Detect which cell encompasses the target text, then output its [x, y] center coordinate. 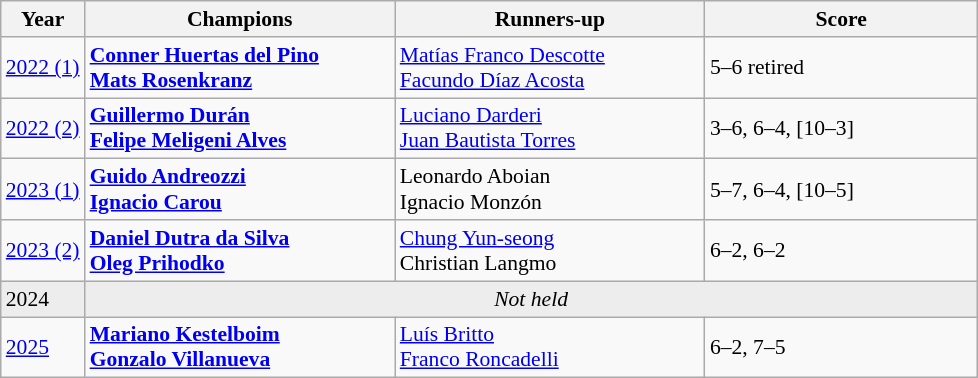
Champions [240, 19]
6–2, 7–5 [842, 348]
2025 [43, 348]
Runners-up [550, 19]
Score [842, 19]
Chung Yun-seong Christian Langmo [550, 250]
3–6, 6–4, [10–3] [842, 128]
5–7, 6–4, [10–5] [842, 190]
2022 (1) [43, 68]
5–6 retired [842, 68]
Conner Huertas del Pino Mats Rosenkranz [240, 68]
Guillermo Durán Felipe Meligeni Alves [240, 128]
6–2, 6–2 [842, 250]
2023 (2) [43, 250]
2024 [43, 299]
Mariano Kestelboim Gonzalo Villanueva [240, 348]
Year [43, 19]
Daniel Dutra da Silva Oleg Prihodko [240, 250]
2022 (2) [43, 128]
2023 (1) [43, 190]
Not held [532, 299]
Matías Franco Descotte Facundo Díaz Acosta [550, 68]
Luciano Darderi Juan Bautista Torres [550, 128]
Leonardo Aboian Ignacio Monzón [550, 190]
Luís Britto Franco Roncadelli [550, 348]
Guido Andreozzi Ignacio Carou [240, 190]
